Determine the [x, y] coordinate at the center of the cell enclosing the given text.  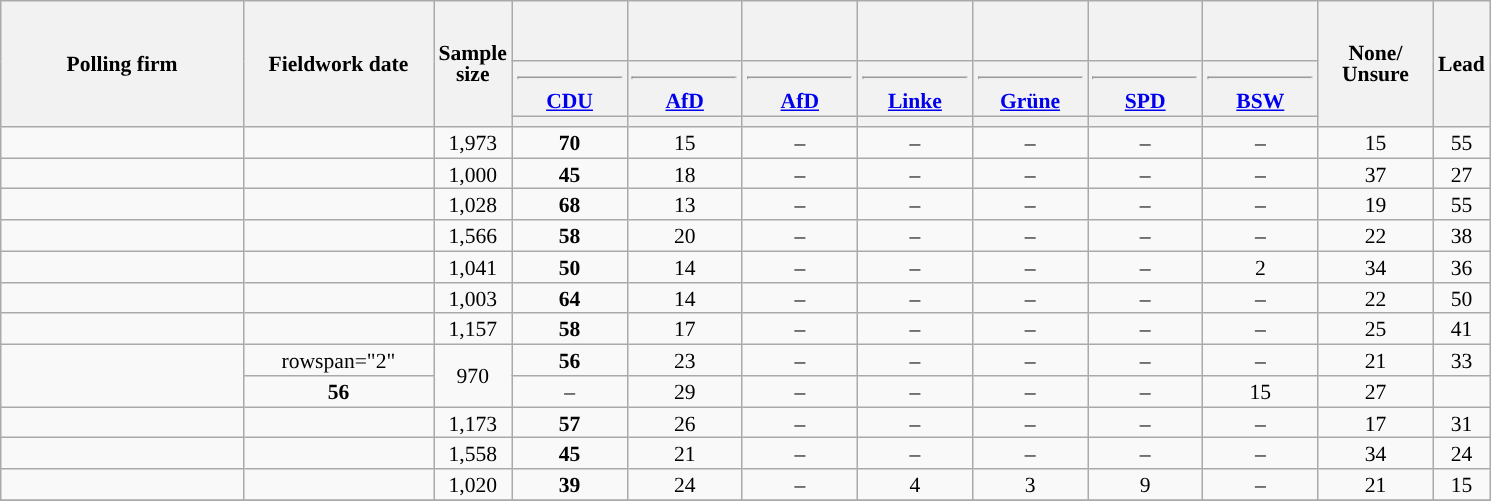
1,973 [473, 142]
64 [570, 298]
23 [684, 360]
Fieldwork date [338, 64]
rowspan="2" [338, 360]
BSW [1260, 89]
970 [473, 376]
4 [914, 484]
Linke [914, 89]
38 [1462, 236]
25 [1376, 330]
1,003 [473, 298]
13 [684, 204]
31 [1462, 422]
1,041 [473, 266]
SPD [1146, 89]
57 [570, 422]
70 [570, 142]
19 [1376, 204]
Lead [1462, 64]
1,020 [473, 484]
68 [570, 204]
36 [1462, 266]
Samplesize [473, 64]
1,028 [473, 204]
2 [1260, 266]
26 [684, 422]
CDU [570, 89]
37 [1376, 174]
1,157 [473, 330]
41 [1462, 330]
3 [1030, 484]
1,558 [473, 454]
39 [570, 484]
20 [684, 236]
29 [684, 392]
Grüne [1030, 89]
9 [1146, 484]
Polling firm [122, 64]
None/Unsure [1376, 64]
33 [1462, 360]
1,000 [473, 174]
1,566 [473, 236]
1,173 [473, 422]
18 [684, 174]
